Provide the (x, y) coordinate of the cell's center where the given text is located.  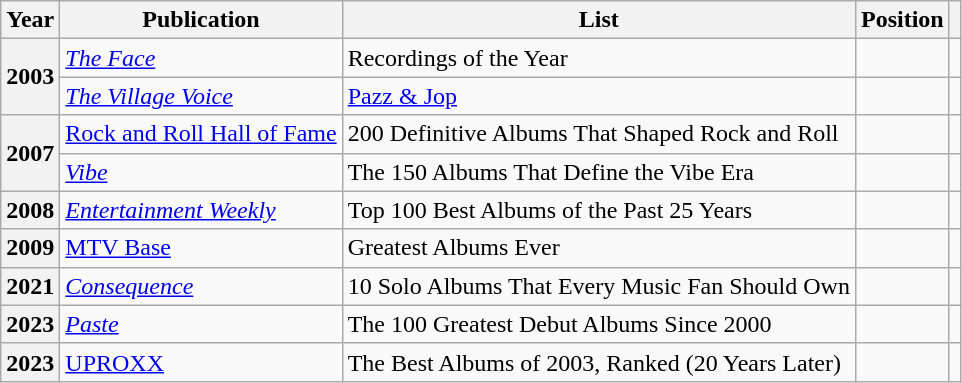
Year (30, 20)
10 Solo Albums That Every Music Fan Should Own (598, 286)
Recordings of the Year (598, 58)
2003 (30, 77)
Publication (201, 20)
The Best Albums of 2003, Ranked (20 Years Later) (598, 362)
Consequence (201, 286)
The Face (201, 58)
Pazz & Jop (598, 96)
Top 100 Best Albums of the Past 25 Years (598, 210)
List (598, 20)
The 150 Albums That Define the Vibe Era (598, 172)
2021 (30, 286)
2008 (30, 210)
2007 (30, 153)
2009 (30, 248)
The 100 Greatest Debut Albums Since 2000 (598, 324)
Greatest Albums Ever (598, 248)
The Village Voice (201, 96)
MTV Base (201, 248)
Rock and Roll Hall of Fame (201, 134)
Paste (201, 324)
UPROXX (201, 362)
Position (902, 20)
200 Definitive Albums That Shaped Rock and Roll (598, 134)
Entertainment Weekly (201, 210)
Vibe (201, 172)
